From the cell containing the given text, extract its center point as (x, y) coordinate. 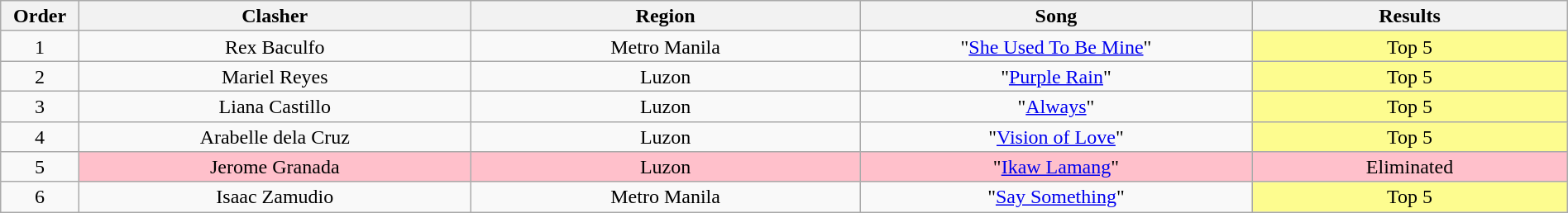
"Always" (1056, 106)
"She Used To Be Mine" (1056, 46)
"Vision of Love" (1056, 137)
Clasher (275, 17)
3 (40, 106)
Mariel Reyes (275, 76)
Jerome Granada (275, 167)
Region (665, 17)
"Ikaw Lamang" (1056, 167)
Order (40, 17)
Results (1409, 17)
5 (40, 167)
1 (40, 46)
"Purple Rain" (1056, 76)
2 (40, 76)
"Say Something" (1056, 196)
Isaac Zamudio (275, 196)
Rex Baculfo (275, 46)
Arabelle dela Cruz (275, 137)
Song (1056, 17)
4 (40, 137)
Liana Castillo (275, 106)
Eliminated (1409, 167)
6 (40, 196)
